Detect which cell encompasses the target text, then output its (X, Y) center coordinate. 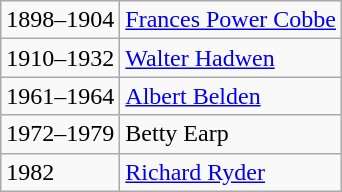
1961–1964 (60, 96)
Frances Power Cobbe (231, 20)
Walter Hadwen (231, 58)
Richard Ryder (231, 172)
1898–1904 (60, 20)
1972–1979 (60, 134)
Albert Belden (231, 96)
Betty Earp (231, 134)
1982 (60, 172)
1910–1932 (60, 58)
